Output the (x, y) coordinate of the center of the cell containing the given text.  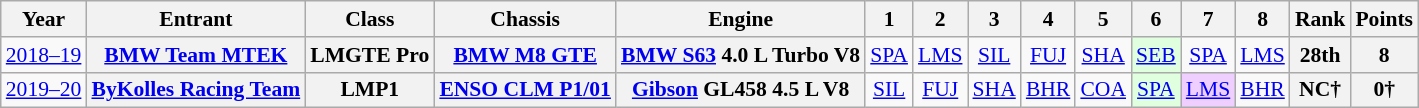
Class (370, 19)
BMW M8 GTE (525, 55)
Gibson GL458 4.5 L V8 (740, 90)
1 (889, 19)
SEB (1156, 55)
BMW S63 4.0 L Turbo V8 (740, 55)
7 (1208, 19)
ENSO CLM P1/01 (525, 90)
NC† (1320, 90)
2 (940, 19)
Year (44, 19)
Rank (1320, 19)
2019–20 (44, 90)
3 (994, 19)
BMW Team MTEK (196, 55)
Engine (740, 19)
6 (1156, 19)
Chassis (525, 19)
LMP1 (370, 90)
4 (1048, 19)
Entrant (196, 19)
COA (1103, 90)
LMGTE Pro (370, 55)
Points (1384, 19)
28th (1320, 55)
ByKolles Racing Team (196, 90)
2018–19 (44, 55)
5 (1103, 19)
0† (1384, 90)
